From the cell containing the given text, extract its center point as (X, Y) coordinate. 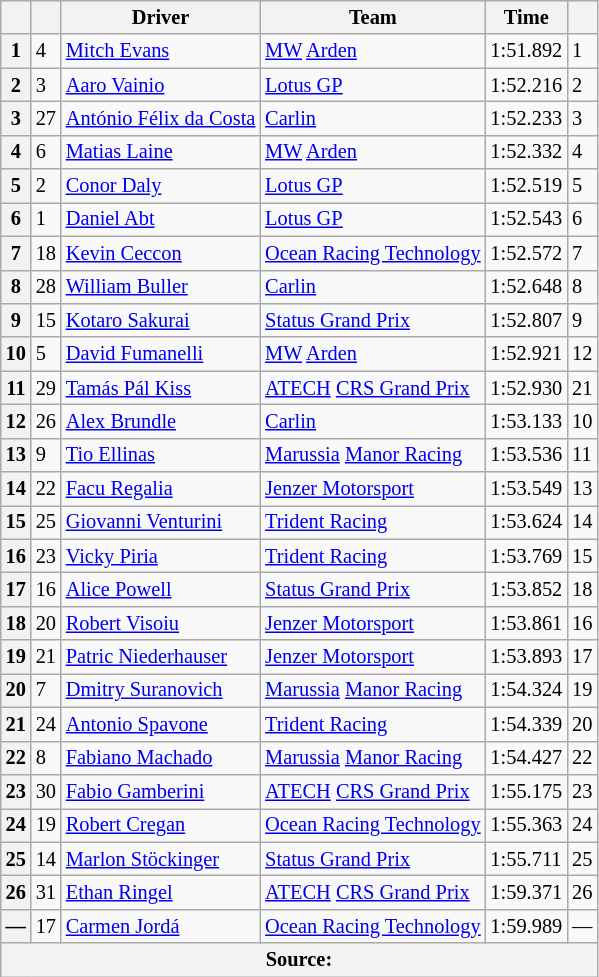
1:55.363 (527, 825)
1:54.324 (527, 690)
Daniel Abt (160, 219)
Conor Daly (160, 186)
1:52.543 (527, 219)
1:53.624 (527, 522)
1:52.572 (527, 253)
1:52.921 (527, 354)
Aaro Vainio (160, 85)
1:53.536 (527, 455)
António Félix da Costa (160, 118)
Patric Niederhauser (160, 657)
1:59.371 (527, 892)
Tamás Pál Kiss (160, 388)
Mitch Evans (160, 51)
1:55.175 (527, 791)
Fabio Gamberini (160, 791)
Tio Ellinas (160, 455)
27 (46, 118)
Facu Regalia (160, 489)
Vicky Piria (160, 556)
1:53.852 (527, 589)
Alice Powell (160, 589)
1:51.892 (527, 51)
Fabiano Machado (160, 758)
Kevin Ceccon (160, 253)
1:53.769 (527, 556)
29 (46, 388)
Driver (160, 17)
1:53.893 (527, 657)
28 (46, 287)
1:55.711 (527, 859)
1:52.807 (527, 320)
Marlon Stöckinger (160, 859)
David Fumanelli (160, 354)
1:52.233 (527, 118)
Ethan Ringel (160, 892)
1:59.989 (527, 926)
Robert Visoiu (160, 623)
Kotaro Sakurai (160, 320)
31 (46, 892)
1:54.427 (527, 758)
1:52.332 (527, 152)
Dmitry Suranovich (160, 690)
Giovanni Venturini (160, 522)
1:53.549 (527, 489)
1:52.519 (527, 186)
Source: (299, 960)
1:53.133 (527, 421)
Robert Cregan (160, 825)
Antonio Spavone (160, 724)
30 (46, 791)
Time (527, 17)
Team (372, 17)
1:52.930 (527, 388)
Carmen Jordá (160, 926)
1:52.216 (527, 85)
Matias Laine (160, 152)
Alex Brundle (160, 421)
1:54.339 (527, 724)
1:53.861 (527, 623)
William Buller (160, 287)
1:52.648 (527, 287)
